Extract the (x, y) coordinate from the center of the cell holding the provided text.  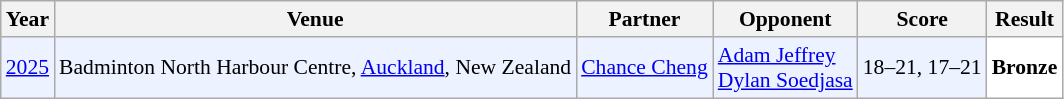
Opponent (786, 19)
Score (922, 19)
Venue (315, 19)
Chance Cheng (644, 68)
2025 (28, 68)
Badminton North Harbour Centre, Auckland, New Zealand (315, 68)
Result (1025, 19)
18–21, 17–21 (922, 68)
Adam Jeffrey Dylan Soedjasa (786, 68)
Bronze (1025, 68)
Partner (644, 19)
Year (28, 19)
